Find where the given text appears and provide that cell's center as [x, y] coordinate. 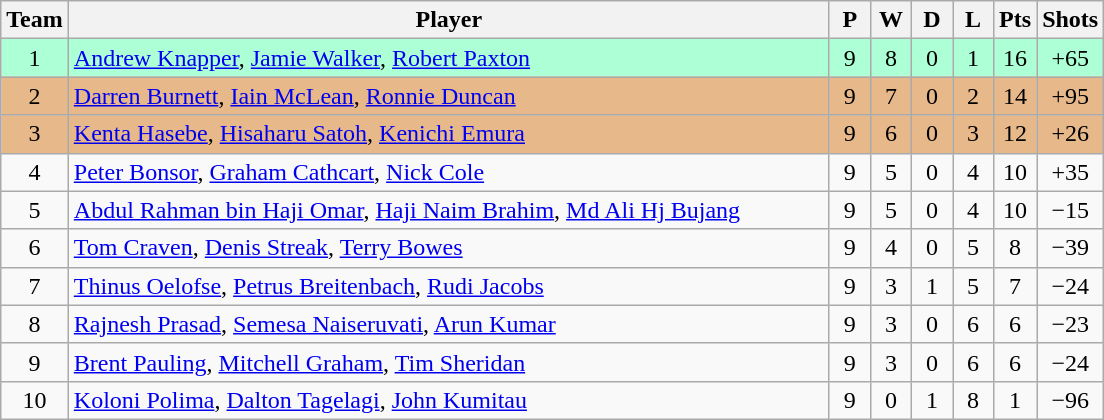
+65 [1070, 58]
+26 [1070, 134]
P [850, 20]
16 [1016, 58]
Player [448, 20]
+35 [1070, 172]
Tom Craven, Denis Streak, Terry Bowes [448, 248]
14 [1016, 96]
−96 [1070, 400]
Thinus Oelofse, Petrus Breitenbach, Rudi Jacobs [448, 286]
+95 [1070, 96]
L [974, 20]
W [890, 20]
Shots [1070, 20]
−39 [1070, 248]
D [932, 20]
Abdul Rahman bin Haji Omar, Haji Naim Brahim, Md Ali Hj Bujang [448, 210]
Andrew Knapper, Jamie Walker, Robert Paxton [448, 58]
−15 [1070, 210]
Kenta Hasebe, Hisaharu Satoh, Kenichi Emura [448, 134]
Pts [1016, 20]
−23 [1070, 324]
Peter Bonsor, Graham Cathcart, Nick Cole [448, 172]
Rajnesh Prasad, Semesa Naiseruvati, Arun Kumar [448, 324]
Team [35, 20]
Brent Pauling, Mitchell Graham, Tim Sheridan [448, 362]
Koloni Polima, Dalton Tagelagi, John Kumitau [448, 400]
Darren Burnett, Iain McLean, Ronnie Duncan [448, 96]
12 [1016, 134]
